Scan for the cell matching the given text and deliver its [x, y] coordinate at center. 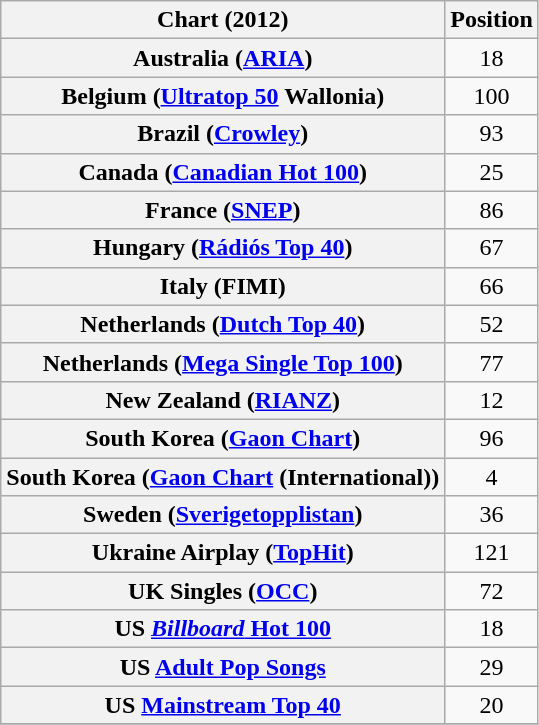
67 [492, 248]
US Billboard Hot 100 [223, 629]
Chart (2012) [223, 20]
121 [492, 553]
South Korea (Gaon Chart (International)) [223, 477]
US Mainstream Top 40 [223, 705]
Belgium (Ultratop 50 Wallonia) [223, 96]
UK Singles (OCC) [223, 591]
Position [492, 20]
25 [492, 172]
Ukraine Airplay (TopHit) [223, 553]
93 [492, 134]
Netherlands (Mega Single Top 100) [223, 362]
4 [492, 477]
US Adult Pop Songs [223, 667]
72 [492, 591]
Sweden (Sverigetopplistan) [223, 515]
66 [492, 286]
52 [492, 324]
36 [492, 515]
Canada (Canadian Hot 100) [223, 172]
Hungary (Rádiós Top 40) [223, 248]
29 [492, 667]
77 [492, 362]
New Zealand (RIANZ) [223, 400]
Netherlands (Dutch Top 40) [223, 324]
France (SNEP) [223, 210]
Italy (FIMI) [223, 286]
100 [492, 96]
86 [492, 210]
Brazil (Crowley) [223, 134]
12 [492, 400]
96 [492, 438]
Australia (ARIA) [223, 58]
South Korea (Gaon Chart) [223, 438]
20 [492, 705]
